From the cell containing the given text, extract its center point as (x, y) coordinate. 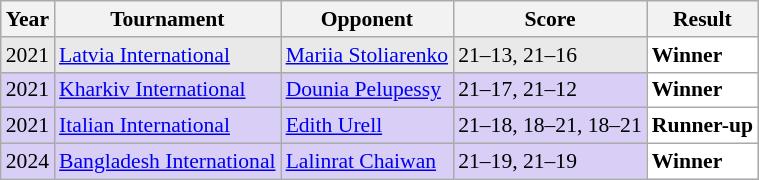
2024 (28, 162)
21–18, 18–21, 18–21 (550, 126)
Lalinrat Chaiwan (368, 162)
Mariia Stoliarenko (368, 55)
Edith Urell (368, 126)
Result (702, 19)
Dounia Pelupessy (368, 90)
Opponent (368, 19)
21–19, 21–19 (550, 162)
Latvia International (168, 55)
Italian International (168, 126)
Bangladesh International (168, 162)
Kharkiv International (168, 90)
21–17, 21–12 (550, 90)
21–13, 21–16 (550, 55)
Year (28, 19)
Score (550, 19)
Runner-up (702, 126)
Tournament (168, 19)
